Extract the [X, Y] coordinate from the center of the cell holding the provided text.  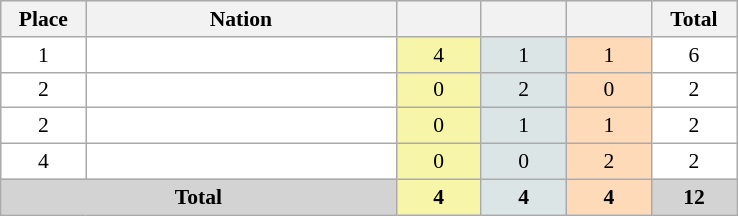
Place [44, 19]
12 [694, 197]
Nation [241, 19]
6 [694, 55]
